From the cell containing the given text, extract its center point as (x, y) coordinate. 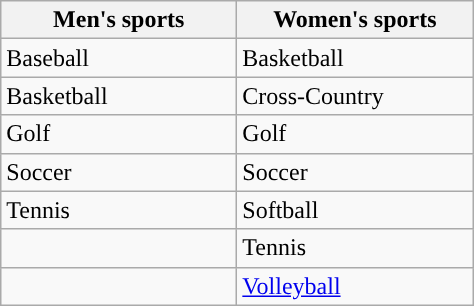
Volleyball (355, 286)
Women's sports (355, 20)
Baseball (119, 58)
Men's sports (119, 20)
Softball (355, 210)
Cross-Country (355, 96)
